Determine the [x, y] coordinate at the center of the cell enclosing the given text.  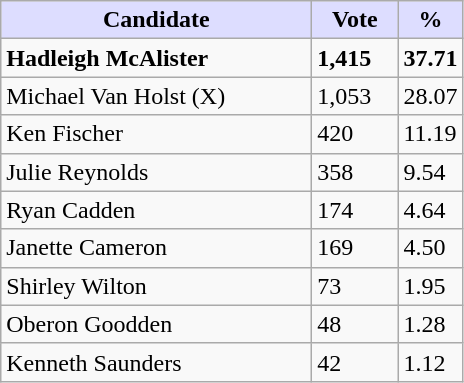
420 [355, 134]
169 [355, 248]
Ken Fischer [156, 134]
1.12 [430, 362]
174 [355, 210]
Ryan Cadden [156, 210]
Candidate [156, 20]
1.28 [430, 324]
48 [355, 324]
37.71 [430, 58]
9.54 [430, 172]
1,053 [355, 96]
% [430, 20]
1,415 [355, 58]
Michael Van Holst (X) [156, 96]
Vote [355, 20]
Janette Cameron [156, 248]
Julie Reynolds [156, 172]
28.07 [430, 96]
11.19 [430, 134]
Hadleigh McAlister [156, 58]
Kenneth Saunders [156, 362]
4.64 [430, 210]
358 [355, 172]
4.50 [430, 248]
42 [355, 362]
1.95 [430, 286]
Oberon Goodden [156, 324]
73 [355, 286]
Shirley Wilton [156, 286]
